Extract the (X, Y) coordinate from the center of the cell holding the provided text.  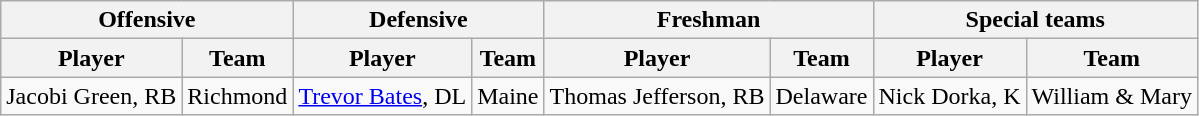
William & Mary (1112, 96)
Jacobi Green, RB (92, 96)
Trevor Bates, DL (382, 96)
Offensive (147, 20)
Freshman (708, 20)
Defensive (418, 20)
Richmond (238, 96)
Thomas Jefferson, RB (657, 96)
Special teams (1035, 20)
Delaware (822, 96)
Maine (508, 96)
Nick Dorka, K (950, 96)
